Pinpoint the cell where the given text exists, returning its [x, y] midpoint coordinate. 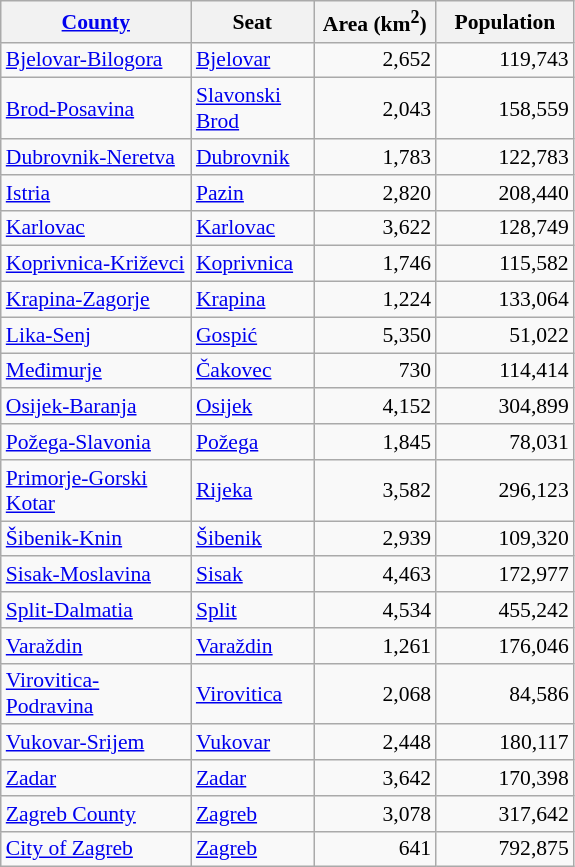
122,783 [505, 157]
2,820 [376, 193]
Brod-Posavina [96, 108]
2,652 [376, 60]
5,350 [376, 335]
Krapina-Zagorje [96, 300]
Primorje-Gorski Kotar [96, 490]
296,123 [505, 490]
Čakovec [252, 371]
Population [505, 22]
128,749 [505, 228]
Vukovar-Srijem [96, 743]
Koprivnica [252, 264]
180,117 [505, 743]
115,582 [505, 264]
4,152 [376, 407]
2,448 [376, 743]
Bjelovar-Bilogora [96, 60]
Rijeka [252, 490]
172,977 [505, 575]
78,031 [505, 442]
Gospić [252, 335]
Slavonski Brod [252, 108]
3,642 [376, 778]
1,224 [376, 300]
2,939 [376, 539]
304,899 [505, 407]
Šibenik-Knin [96, 539]
317,642 [505, 814]
Area (km2) [376, 22]
Sisak [252, 575]
133,064 [505, 300]
4,463 [376, 575]
Lika-Senj [96, 335]
730 [376, 371]
119,743 [505, 60]
109,320 [505, 539]
208,440 [505, 193]
Sisak-Moslavina [96, 575]
Istria [96, 193]
3,582 [376, 490]
Krapina [252, 300]
3,622 [376, 228]
Dubrovnik-Neretva [96, 157]
84,586 [505, 694]
2,068 [376, 694]
170,398 [505, 778]
Zagreb County [96, 814]
4,534 [376, 610]
Osijek-Baranja [96, 407]
176,046 [505, 646]
Osijek [252, 407]
Virovitica [252, 694]
114,414 [505, 371]
Split [252, 610]
Požega-Slavonia [96, 442]
792,875 [505, 849]
3,078 [376, 814]
Dubrovnik [252, 157]
641 [376, 849]
Seat [252, 22]
Virovitica-Podravina [96, 694]
1,845 [376, 442]
2,043 [376, 108]
1,261 [376, 646]
Koprivnica-Križevci [96, 264]
Šibenik [252, 539]
Vukovar [252, 743]
158,559 [505, 108]
Požega [252, 442]
County [96, 22]
455,242 [505, 610]
Međimurje [96, 371]
Split-Dalmatia [96, 610]
1,746 [376, 264]
Pazin [252, 193]
Bjelovar [252, 60]
City of Zagreb [96, 849]
51,022 [505, 335]
1,783 [376, 157]
